Capture the cell that displays the provided text and extract its (X, Y) central coordinate. 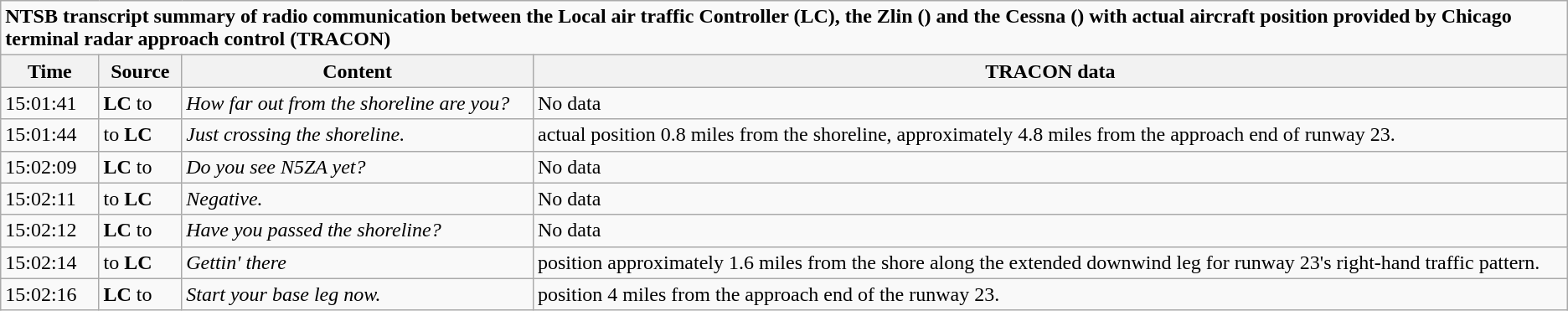
Source (141, 71)
Do you see N5ZA yet? (358, 167)
15:02:12 (50, 231)
15:01:44 (50, 135)
How far out from the shoreline are you? (358, 103)
15:01:41 (50, 103)
Negative. (358, 199)
Gettin' there (358, 262)
Content (358, 71)
actual position 0.8 miles from the shoreline, approximately 4.8 miles from the approach end of runway 23. (1050, 135)
15:02:09 (50, 167)
Time (50, 71)
Have you passed the shoreline? (358, 231)
15:02:11 (50, 199)
15:02:14 (50, 262)
Start your base leg now. (358, 294)
TRACON data (1050, 71)
15:02:16 (50, 294)
position approximately 1.6 miles from the shore along the extended downwind leg for runway 23's right-hand traffic pattern. (1050, 262)
Just crossing the shoreline. (358, 135)
position 4 miles from the approach end of the runway 23. (1050, 294)
